Extract the [x, y] coordinate from the center of the cell holding the provided text.  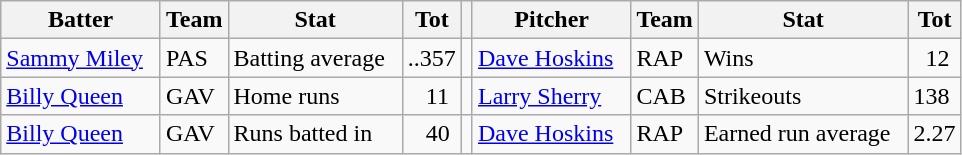
2.27 [934, 134]
138 [934, 96]
Wins [803, 58]
Larry Sherry [551, 96]
Batter [81, 20]
40 [432, 134]
Batting average [315, 58]
11 [432, 96]
Sammy Miley [81, 58]
12 [934, 58]
CAB [665, 96]
Strikeouts [803, 96]
Runs batted in [315, 134]
Earned run average [803, 134]
Home runs [315, 96]
PAS [194, 58]
Pitcher [551, 20]
..357 [432, 58]
